For the text-containing cell, return its midpoint in (X, Y) coordinate format. 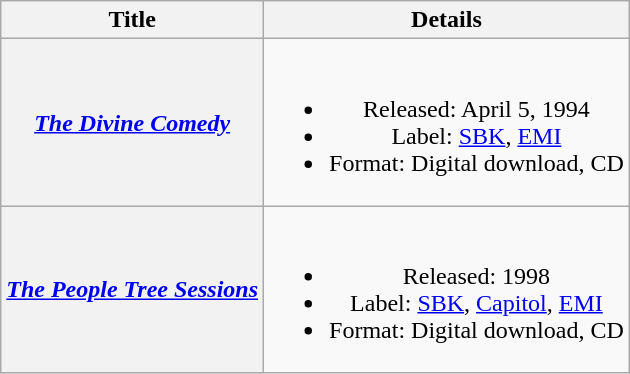
The Divine Comedy (132, 122)
Details (447, 20)
Released: 1998Label: SBK, Capitol, EMIFormat: Digital download, CD (447, 290)
Title (132, 20)
Released: April 5, 1994Label: SBK, EMIFormat: Digital download, CD (447, 122)
The People Tree Sessions (132, 290)
